Find where the given text appears and provide that cell's center as [x, y] coordinate. 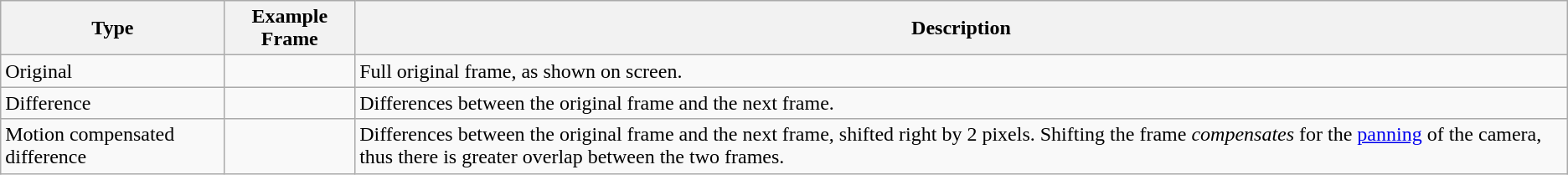
Motion compensated difference [112, 146]
Original [112, 71]
Description [962, 28]
Full original frame, as shown on screen. [962, 71]
Differences between the original frame and the next frame. [962, 103]
Difference [112, 103]
Example Frame [290, 28]
Type [112, 28]
